Extract the [x, y] coordinate from the center of the cell holding the provided text.  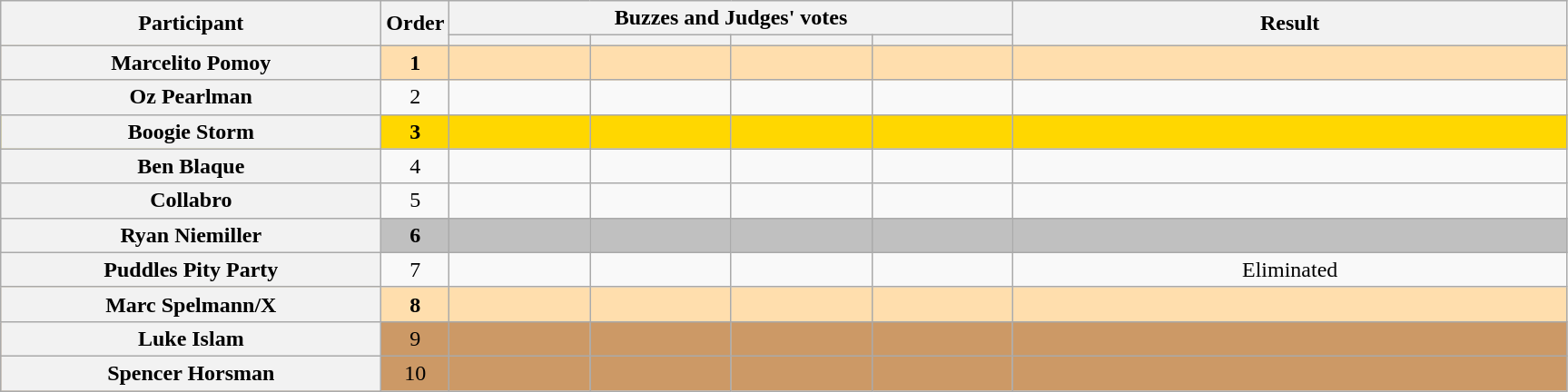
Result [1289, 24]
3 [416, 132]
Ryan Niemiller [191, 235]
7 [416, 269]
Participant [191, 24]
2 [416, 97]
Ben Blaque [191, 166]
Boogie Storm [191, 132]
Marc Spelmann/X [191, 304]
Oz Pearlman [191, 97]
4 [416, 166]
Order [416, 24]
5 [416, 201]
9 [416, 338]
Marcelito Pomoy [191, 63]
8 [416, 304]
10 [416, 373]
1 [416, 63]
Collabro [191, 201]
Buzzes and Judges' votes [731, 18]
6 [416, 235]
Luke Islam [191, 338]
Eliminated [1289, 269]
Spencer Horsman [191, 373]
Puddles Pity Party [191, 269]
